Return [X, Y] of the center of cell containing provided text 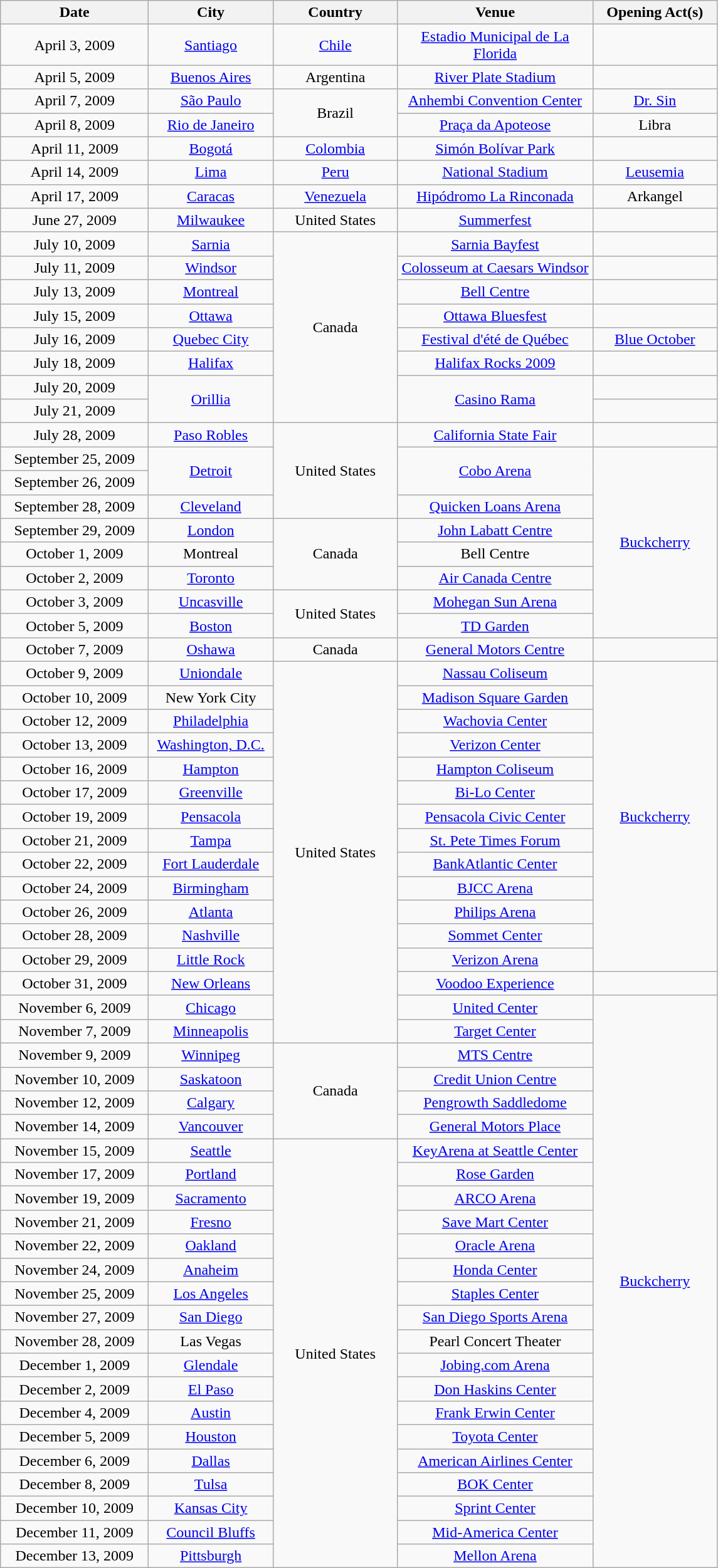
St. Pete Times Forum [495, 840]
October 17, 2009 [75, 793]
Calgary [211, 1103]
Opening Act(s) [655, 13]
Philadelphia [211, 721]
Libra [655, 125]
General Motors Place [495, 1127]
Uniondale [211, 673]
December 4, 2009 [75, 1413]
Bogotá [211, 149]
Rose Garden [495, 1174]
April 7, 2009 [75, 101]
September 28, 2009 [75, 506]
Leusemia [655, 172]
Ottawa Bluesfest [495, 315]
September 25, 2009 [75, 459]
Sprint Center [495, 1508]
American Airlines Center [495, 1461]
Birmingham [211, 888]
December 5, 2009 [75, 1436]
Halifax Rocks 2009 [495, 363]
September 29, 2009 [75, 530]
Fresno [211, 1222]
April 17, 2009 [75, 196]
July 15, 2009 [75, 315]
Mid-America Center [495, 1532]
Milwaukee [211, 220]
Pensacola Civic Center [495, 817]
July 20, 2009 [75, 387]
December 1, 2009 [75, 1365]
October 7, 2009 [75, 649]
River Plate Stadium [495, 77]
New York City [211, 698]
November 22, 2009 [75, 1246]
November 14, 2009 [75, 1127]
November 28, 2009 [75, 1341]
Uncasville [211, 602]
Cleveland [211, 506]
Arkangel [655, 196]
National Stadium [495, 172]
TD Garden [495, 625]
July 13, 2009 [75, 291]
Mohegan Sun Arena [495, 602]
October 1, 2009 [75, 554]
October 9, 2009 [75, 673]
Target Center [495, 1031]
Air Canada Centre [495, 578]
Sommet Center [495, 936]
Blue October [655, 340]
December 2, 2009 [75, 1389]
July 16, 2009 [75, 340]
El Paso [211, 1389]
Don Haskins Center [495, 1389]
November 15, 2009 [75, 1151]
Tampa [211, 840]
October 22, 2009 [75, 864]
MTS Centre [495, 1055]
Praça da Apoteose [495, 125]
Date [75, 13]
Tulsa [211, 1485]
Pensacola [211, 817]
July 10, 2009 [75, 244]
Sarnia Bayfest [495, 244]
KeyArena at Seattle Center [495, 1151]
Argentina [335, 77]
September 26, 2009 [75, 483]
Hampton [211, 769]
United Center [495, 1007]
Vancouver [211, 1127]
Verizon Arena [495, 959]
BankAtlantic Center [495, 864]
Quicken Loans Arena [495, 506]
October 24, 2009 [75, 888]
Hampton Coliseum [495, 769]
Brazil [335, 113]
Frank Erwin Center [495, 1413]
Voodoo Experience [495, 983]
Cobo Arena [495, 471]
Oshawa [211, 649]
Wachovia Center [495, 721]
November 10, 2009 [75, 1079]
Honda Center [495, 1270]
October 2, 2009 [75, 578]
December 8, 2009 [75, 1485]
Detroit [211, 471]
Dallas [211, 1461]
Sacramento [211, 1198]
Venezuela [335, 196]
Council Bluffs [211, 1532]
April 8, 2009 [75, 125]
Verizon Center [495, 745]
Toronto [211, 578]
November 24, 2009 [75, 1270]
ARCO Arena [495, 1198]
November 17, 2009 [75, 1174]
Portland [211, 1174]
July 11, 2009 [75, 268]
BOK Center [495, 1485]
Country [335, 13]
Philips Arena [495, 912]
Save Mart Center [495, 1222]
Anaheim [211, 1270]
Bi-Lo Center [495, 793]
Saskatoon [211, 1079]
Nashville [211, 936]
Casino Rama [495, 399]
Houston [211, 1436]
Lima [211, 172]
Kansas City [211, 1508]
General Motors Centre [495, 649]
Toyota Center [495, 1436]
November 7, 2009 [75, 1031]
New Orleans [211, 983]
November 6, 2009 [75, 1007]
October 19, 2009 [75, 817]
Mellon Arena [495, 1556]
London [211, 530]
November 27, 2009 [75, 1317]
San Diego [211, 1317]
Hipódromo La Rinconada [495, 196]
Boston [211, 625]
Chile [335, 45]
October 16, 2009 [75, 769]
Quebec City [211, 340]
Little Rock [211, 959]
San Diego Sports Arena [495, 1317]
December 10, 2009 [75, 1508]
July 21, 2009 [75, 411]
April 3, 2009 [75, 45]
Rio de Janeiro [211, 125]
Seattle [211, 1151]
BJCC Arena [495, 888]
São Paulo [211, 101]
November 9, 2009 [75, 1055]
Las Vegas [211, 1341]
Paso Robles [211, 435]
Estadio Municipal de La Florida [495, 45]
Chicago [211, 1007]
Jobing.com Arena [495, 1365]
November 19, 2009 [75, 1198]
October 12, 2009 [75, 721]
California State Fair [495, 435]
December 13, 2009 [75, 1556]
Anhembi Convention Center [495, 101]
December 11, 2009 [75, 1532]
Festival d'été de Québec [495, 340]
Santiago [211, 45]
Atlanta [211, 912]
Halifax [211, 363]
October 21, 2009 [75, 840]
July 28, 2009 [75, 435]
Caracas [211, 196]
Summerfest [495, 220]
Orillia [211, 399]
City [211, 13]
July 18, 2009 [75, 363]
Ottawa [211, 315]
Dr. Sin [655, 101]
October 3, 2009 [75, 602]
Oakland [211, 1246]
October 31, 2009 [75, 983]
June 27, 2009 [75, 220]
Washington, D.C. [211, 745]
Colosseum at Caesars Windsor [495, 268]
Fort Lauderdale [211, 864]
Winnipeg [211, 1055]
Pengrowth Saddledome [495, 1103]
October 28, 2009 [75, 936]
Madison Square Garden [495, 698]
April 5, 2009 [75, 77]
Nassau Coliseum [495, 673]
Oracle Arena [495, 1246]
Peru [335, 172]
Pearl Concert Theater [495, 1341]
April 11, 2009 [75, 149]
Glendale [211, 1365]
Buenos Aires [211, 77]
Austin [211, 1413]
October 29, 2009 [75, 959]
December 6, 2009 [75, 1461]
Greenville [211, 793]
April 14, 2009 [75, 172]
Colombia [335, 149]
October 10, 2009 [75, 698]
October 26, 2009 [75, 912]
November 12, 2009 [75, 1103]
Pittsburgh [211, 1556]
John Labatt Centre [495, 530]
Credit Union Centre [495, 1079]
Sarnia [211, 244]
October 13, 2009 [75, 745]
Minneapolis [211, 1031]
Los Angeles [211, 1294]
Venue [495, 13]
October 5, 2009 [75, 625]
November 25, 2009 [75, 1294]
Windsor [211, 268]
Staples Center [495, 1294]
Simón Bolívar Park [495, 149]
November 21, 2009 [75, 1222]
